Search for the cell housing the specified text and yield its [X, Y] center coordinate. 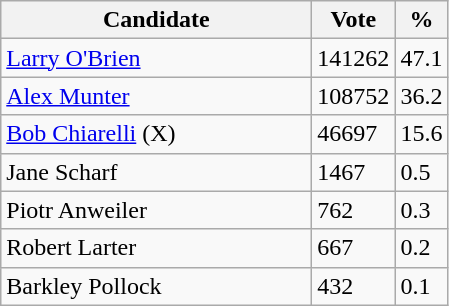
0.2 [422, 248]
Larry O'Brien [156, 58]
Jane Scharf [156, 172]
% [422, 20]
762 [354, 210]
36.2 [422, 96]
Piotr Anweiler [156, 210]
47.1 [422, 58]
1467 [354, 172]
0.1 [422, 286]
Candidate [156, 20]
Vote [354, 20]
0.5 [422, 172]
Alex Munter [156, 96]
108752 [354, 96]
Barkley Pollock [156, 286]
667 [354, 248]
0.3 [422, 210]
Robert Larter [156, 248]
15.6 [422, 134]
Bob Chiarelli (X) [156, 134]
141262 [354, 58]
432 [354, 286]
46697 [354, 134]
